Pinpoint the cell where the given text exists, returning its [X, Y] midpoint coordinate. 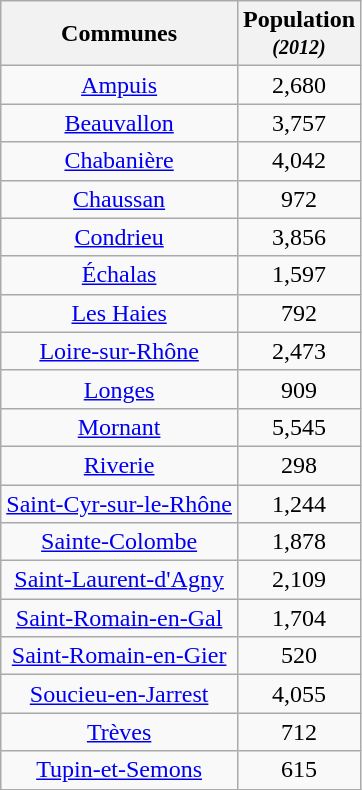
2,473 [298, 351]
4,042 [298, 161]
792 [298, 313]
4,055 [298, 694]
712 [298, 732]
Trèves [120, 732]
Saint-Cyr-sur-le-Rhône [120, 503]
1,597 [298, 275]
5,545 [298, 427]
1,878 [298, 542]
1,244 [298, 503]
Riverie [120, 465]
Tupin-et-Semons [120, 770]
Ampuis [120, 85]
Les Haies [120, 313]
Population(2012) [298, 34]
Loire-sur-Rhône [120, 351]
Échalas [120, 275]
615 [298, 770]
Saint-Laurent-d'Agny [120, 580]
Mornant [120, 427]
Soucieu-en-Jarrest [120, 694]
2,109 [298, 580]
Saint-Romain-en-Gal [120, 618]
3,757 [298, 123]
Chabanière [120, 161]
Chaussan [120, 199]
520 [298, 656]
972 [298, 199]
Communes [120, 34]
298 [298, 465]
Longes [120, 389]
909 [298, 389]
1,704 [298, 618]
Saint-Romain-en-Gier [120, 656]
Condrieu [120, 237]
2,680 [298, 85]
Sainte-Colombe [120, 542]
3,856 [298, 237]
Beauvallon [120, 123]
